Scan for the cell matching the given text and deliver its [X, Y] coordinate at center. 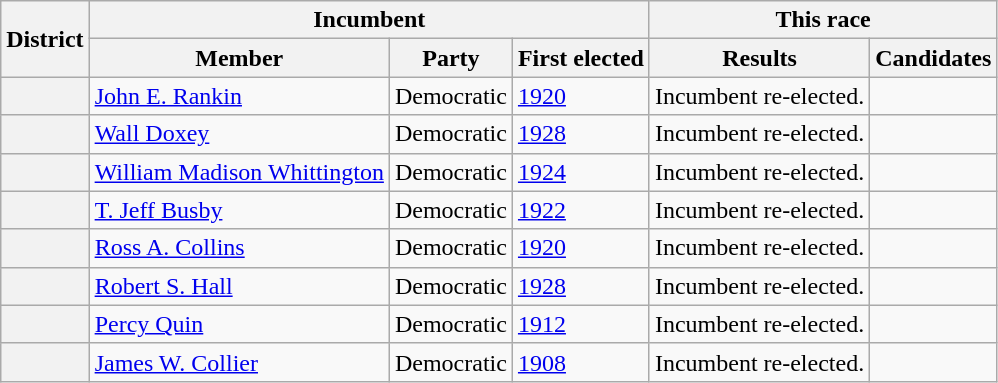
John E. Rankin [239, 96]
Party [450, 58]
Wall Doxey [239, 134]
Robert S. Hall [239, 286]
1908 [580, 362]
This race [822, 20]
District [45, 39]
Incumbent [369, 20]
Results [759, 58]
1922 [580, 210]
Candidates [934, 58]
1924 [580, 172]
T. Jeff Busby [239, 210]
Ross A. Collins [239, 248]
Member [239, 58]
Percy Quin [239, 324]
First elected [580, 58]
James W. Collier [239, 362]
William Madison Whittington [239, 172]
1912 [580, 324]
